Capture the cell that displays the provided text and extract its [X, Y] central coordinate. 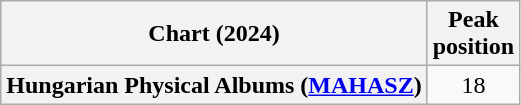
Hungarian Physical Albums (MAHASZ) [214, 85]
18 [473, 85]
Chart (2024) [214, 34]
Peakposition [473, 34]
